Scan for the cell matching the given text and deliver its [X, Y] coordinate at center. 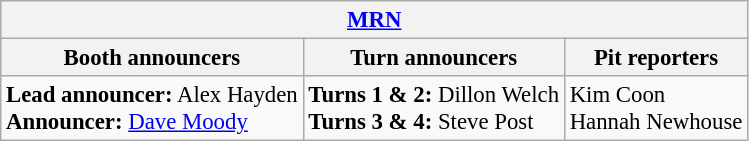
Kim CoonHannah Newhouse [656, 108]
Turn announcers [434, 58]
Booth announcers [152, 58]
MRN [374, 20]
Pit reporters [656, 58]
Turns 1 & 2: Dillon WelchTurns 3 & 4: Steve Post [434, 108]
Lead announcer: Alex HaydenAnnouncer: Dave Moody [152, 108]
